Scan for the cell matching the given text and deliver its (x, y) coordinate at center. 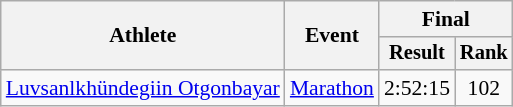
Athlete (143, 36)
Rank (484, 54)
Luvsanlkhündegiin Otgonbayar (143, 88)
Result (417, 54)
Marathon (332, 88)
2:52:15 (417, 88)
102 (484, 88)
Event (332, 36)
Final (446, 19)
